Search for the cell housing the specified text and yield its (X, Y) center coordinate. 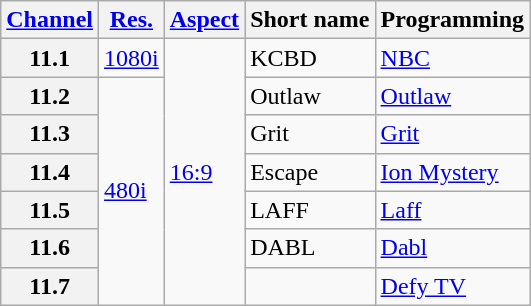
Escape (310, 172)
11.2 (50, 96)
11.7 (50, 286)
Ion Mystery (452, 172)
Channel (50, 20)
11.1 (50, 58)
11.5 (50, 210)
LAFF (310, 210)
DABL (310, 248)
16:9 (204, 172)
Programming (452, 20)
Short name (310, 20)
NBC (452, 58)
Aspect (204, 20)
1080i (132, 58)
Res. (132, 20)
Defy TV (452, 286)
11.6 (50, 248)
KCBD (310, 58)
480i (132, 191)
11.4 (50, 172)
11.3 (50, 134)
Dabl (452, 248)
Laff (452, 210)
